For the text-containing cell, return its midpoint in [X, Y] coordinate format. 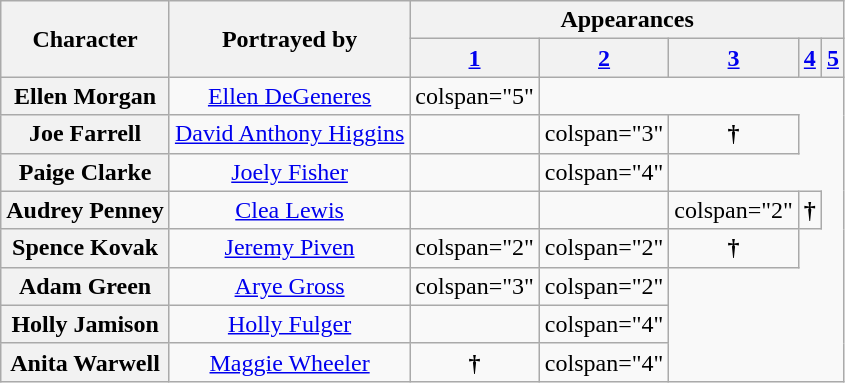
2 [604, 58]
Clea Lewis [289, 210]
colspan="5" [475, 96]
Ellen Morgan [86, 96]
Appearances [628, 20]
Ellen DeGeneres [289, 96]
Adam Green [86, 286]
Paige Clarke [86, 172]
Spence Kovak [86, 248]
Joely Fisher [289, 172]
Audrey Penney [86, 210]
Anita Warwell [86, 362]
Joe Farrell [86, 134]
Character [86, 39]
Holly Fulger [289, 324]
Maggie Wheeler [289, 362]
Holly Jamison [86, 324]
5 [832, 58]
David Anthony Higgins [289, 134]
3 [734, 58]
4 [810, 58]
1 [475, 58]
Jeremy Piven [289, 248]
Arye Gross [289, 286]
Portrayed by [289, 39]
